Return (X, Y) of the center of cell containing provided text 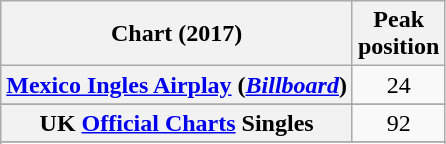
Chart (2017) (177, 34)
Peak position (398, 34)
92 (398, 123)
UK Official Charts Singles (177, 123)
24 (398, 85)
Mexico Ingles Airplay (Billboard) (177, 85)
